Return the [x, y] coordinate for the center point of the cell that contains the specified text.  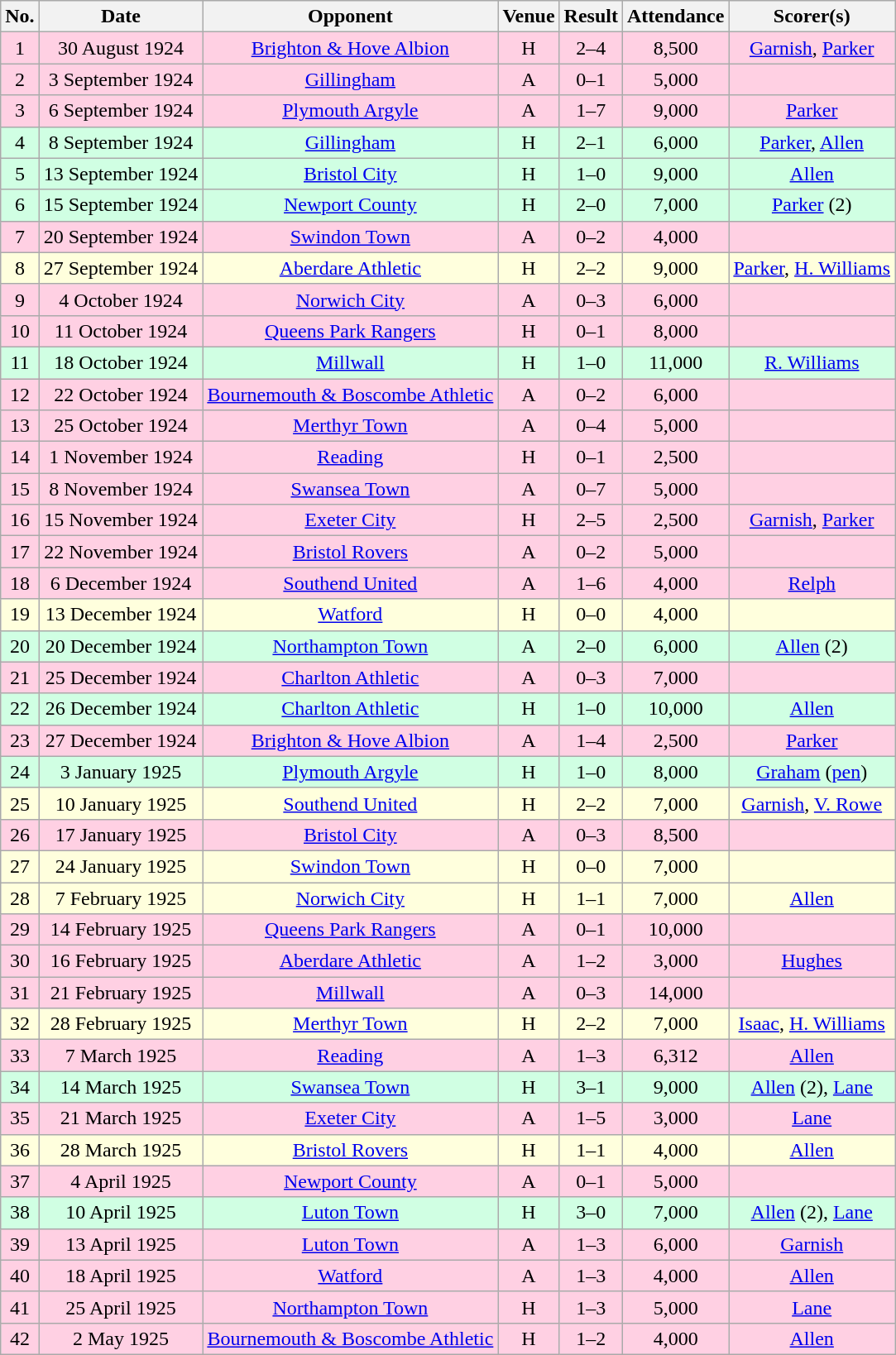
29 [20, 930]
28 March 1925 [121, 1150]
1 November 1924 [121, 457]
1–4 [591, 740]
2–5 [591, 520]
30 August 1924 [121, 48]
27 December 1924 [121, 740]
Allen (2) [812, 646]
Opponent [351, 17]
11,000 [675, 362]
12 [20, 395]
13 September 1924 [121, 174]
36 [20, 1150]
30 [20, 961]
8 [20, 268]
13 December 1924 [121, 615]
18 April 1925 [121, 1276]
10 January 1925 [121, 803]
17 January 1925 [121, 835]
Venue [529, 17]
3 [20, 111]
21 March 1925 [121, 1118]
2 [20, 79]
10 [20, 331]
14,000 [675, 993]
26 December 1924 [121, 709]
28 [20, 898]
0–4 [591, 426]
7 March 1925 [121, 1056]
6 [20, 205]
15 September 1924 [121, 205]
6 September 1924 [121, 111]
No. [20, 17]
32 [20, 1024]
R. Williams [812, 362]
26 [20, 835]
5 [20, 174]
Hughes [812, 961]
Parker, H. Williams [812, 268]
25 October 1924 [121, 426]
22 November 1924 [121, 552]
14 February 1925 [121, 930]
23 [20, 740]
Attendance [675, 17]
1–6 [591, 583]
18 October 1924 [121, 362]
13 [20, 426]
35 [20, 1118]
21 February 1925 [121, 993]
0–7 [591, 489]
2–4 [591, 48]
39 [20, 1244]
10 April 1925 [121, 1213]
42 [20, 1338]
15 November 1924 [121, 520]
16 February 1925 [121, 961]
19 [20, 615]
2 May 1925 [121, 1338]
27 [20, 866]
8 September 1924 [121, 142]
15 [20, 489]
25 December 1924 [121, 677]
37 [20, 1181]
24 [20, 772]
Garnish [812, 1244]
14 [20, 457]
18 [20, 583]
4 [20, 142]
Graham (pen) [812, 772]
11 [20, 362]
34 [20, 1087]
6,312 [675, 1056]
40 [20, 1276]
31 [20, 993]
Result [591, 17]
22 October 1924 [121, 395]
3 January 1925 [121, 772]
22 [20, 709]
4 April 1925 [121, 1181]
Isaac, H. Williams [812, 1024]
27 September 1924 [121, 268]
21 [20, 677]
Scorer(s) [812, 17]
Date [121, 17]
20 September 1924 [121, 237]
20 December 1924 [121, 646]
6 December 1924 [121, 583]
25 [20, 803]
13 April 1925 [121, 1244]
38 [20, 1213]
7 [20, 237]
3–0 [591, 1213]
9 [20, 299]
8 November 1924 [121, 489]
17 [20, 552]
28 February 1925 [121, 1024]
24 January 1925 [121, 866]
14 March 1925 [121, 1087]
3 September 1924 [121, 79]
Garnish, V. Rowe [812, 803]
Parker (2) [812, 205]
Relph [812, 583]
1–7 [591, 111]
Parker, Allen [812, 142]
16 [20, 520]
4 October 1924 [121, 299]
2–1 [591, 142]
1–5 [591, 1118]
7 February 1925 [121, 898]
3–1 [591, 1087]
41 [20, 1307]
11 October 1924 [121, 331]
25 April 1925 [121, 1307]
33 [20, 1056]
1 [20, 48]
20 [20, 646]
